Return [X, Y] of the center of cell containing provided text 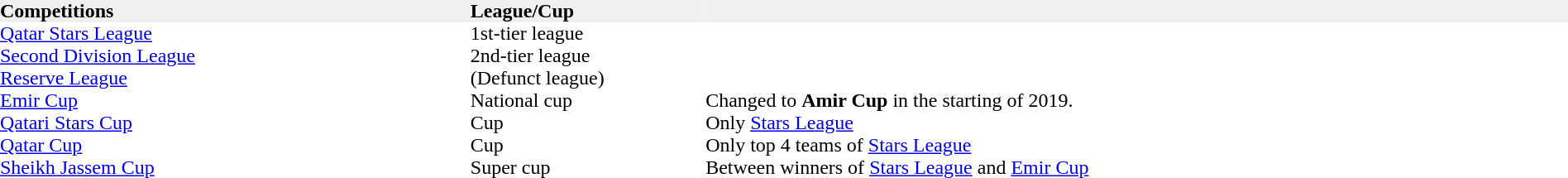
Emir Cup [235, 101]
1st-tier league [588, 33]
National cup [588, 101]
Only Stars League [1136, 123]
(Defunct league) [588, 78]
Qatari Stars Cup [235, 123]
Second Division League [235, 56]
Qatar Stars League [235, 33]
Qatar Cup [235, 146]
Only top 4 teams of Stars League [1136, 146]
Reserve League [235, 78]
2nd-tier league [588, 56]
Competitions [235, 12]
League/Cup [588, 12]
Changed to Amir Cup in the starting of 2019. [1136, 101]
